Identify which cell holds the provided text, then report its [x, y] central coordinate. 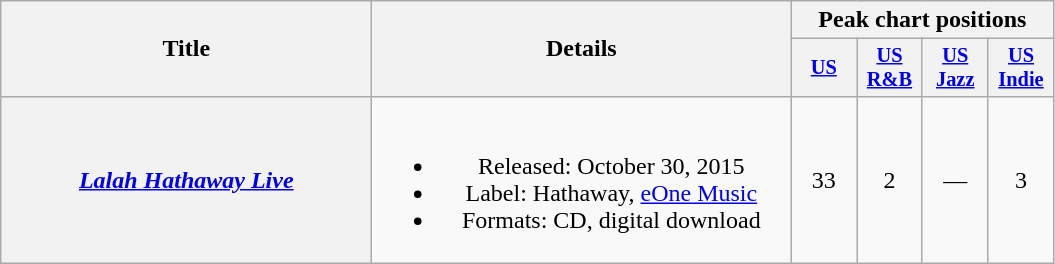
33 [824, 180]
USJazz [955, 68]
Released: October 30, 2015Label: Hathaway, eOne MusicFormats: CD, digital download [582, 180]
USIndie [1021, 68]
Title [186, 49]
3 [1021, 180]
Peak chart positions [922, 20]
2 [890, 180]
— [955, 180]
USR&B [890, 68]
Lalah Hathaway Live [186, 180]
US [824, 68]
Details [582, 49]
